Identify which cell holds the provided text, then report its (X, Y) central coordinate. 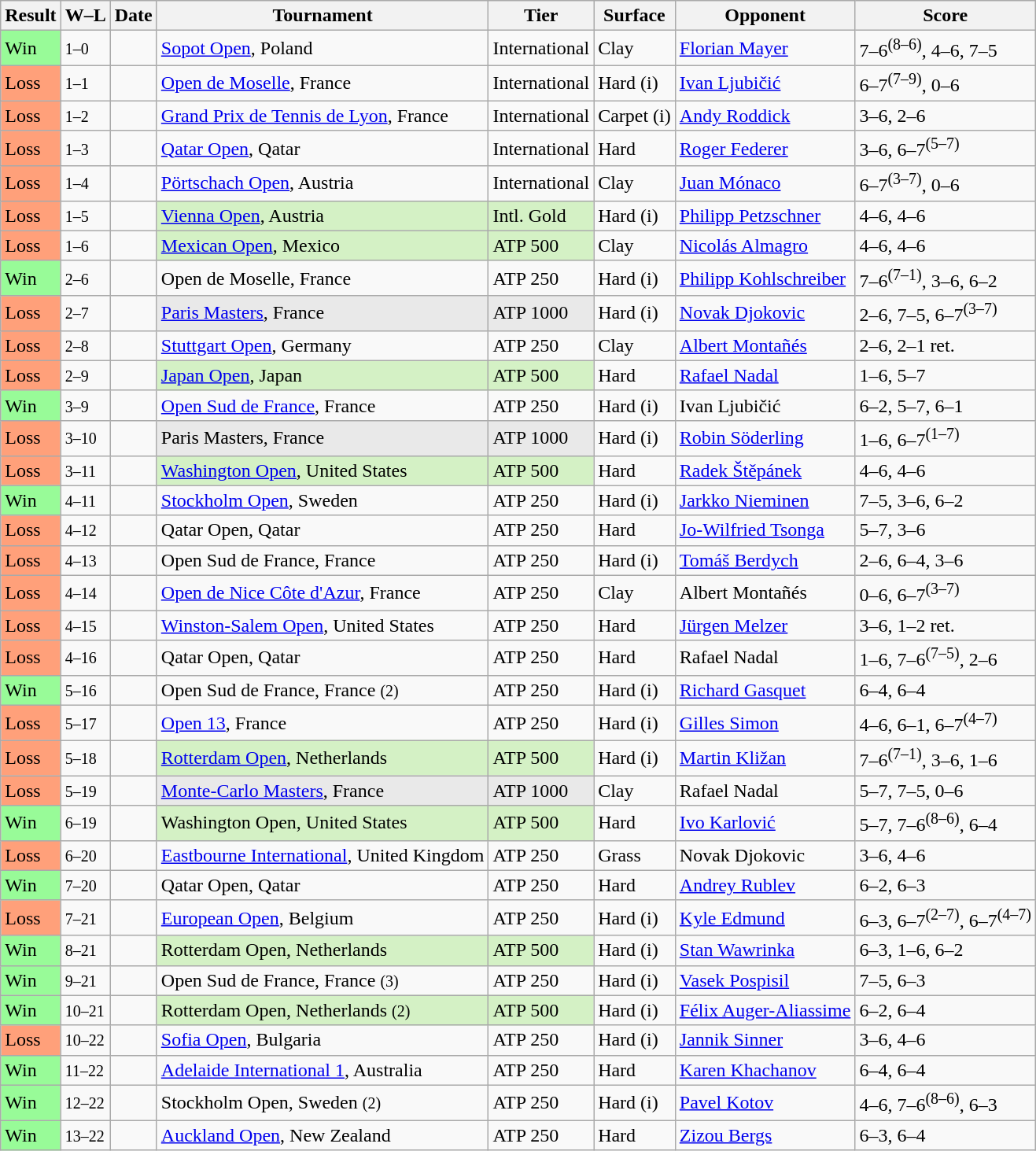
5–7, 3–6 (946, 530)
1–3 (85, 148)
1–6, 5–7 (946, 375)
Jannik Sinner (765, 1040)
Monte-Carlo Masters, France (323, 791)
3–10 (85, 439)
6–7(3–7), 0–6 (946, 184)
Vasek Pospisil (765, 980)
13–22 (85, 1135)
7–6(7–1), 3–6, 1–6 (946, 758)
5–16 (85, 690)
Ivo Karlović (765, 823)
Martin Kližan (765, 758)
2–7 (85, 313)
2–6 (85, 279)
European Open, Belgium (323, 917)
8–21 (85, 950)
Gilles Simon (765, 724)
6–2, 5–7, 6–1 (946, 405)
Eastbourne International, United Kingdom (323, 855)
Jürgen Melzer (765, 625)
Surface (635, 16)
Japan Open, Japan (323, 375)
1–6, 7–6(7–5), 2–6 (946, 658)
Kyle Edmund (765, 917)
Zizou Bergs (765, 1135)
3–6, 1–2 ret. (946, 625)
6–3, 1–6, 6–2 (946, 950)
3–9 (85, 405)
2–6, 6–4, 3–6 (946, 560)
7–6(8–6), 4–6, 7–5 (946, 49)
2–6, 2–1 ret. (946, 345)
Score (946, 16)
Auckland Open, New Zealand (323, 1135)
7–21 (85, 917)
3–6, 2–6 (946, 116)
4–12 (85, 530)
Grass (635, 855)
Sopot Open, Poland (323, 49)
Grand Prix de Tennis de Lyon, France (323, 116)
Stockholm Open, Sweden (323, 500)
Mexican Open, Mexico (323, 245)
7–5, 3–6, 6–2 (946, 500)
Stockholm Open, Sweden (2) (323, 1103)
Vienna Open, Austria (323, 216)
Rotterdam Open, Netherlands (2) (323, 1010)
4–11 (85, 500)
4–15 (85, 625)
4–6, 7–6(8–6), 6–3 (946, 1103)
Pavel Kotov (765, 1103)
1–1 (85, 83)
Open de Nice Côte d'Azur, France (323, 593)
Open Sud de France, France (3) (323, 980)
6–3, 6–4 (946, 1135)
Roger Federer (765, 148)
3–6, 6–7(5–7) (946, 148)
10–22 (85, 1040)
Open Sud de France, France (2) (323, 690)
Carpet (i) (635, 116)
11–22 (85, 1070)
6–2, 6–3 (946, 885)
Tomáš Berdych (765, 560)
Result (31, 16)
Date (134, 16)
4–13 (85, 560)
1–5 (85, 216)
3–11 (85, 470)
Philipp Petzschner (765, 216)
2–6, 7–5, 6–7(3–7) (946, 313)
Radek Štěpánek (765, 470)
Tournament (323, 16)
Félix Auger-Aliassime (765, 1010)
1–0 (85, 49)
Tier (541, 16)
7–20 (85, 885)
Opponent (765, 16)
2–8 (85, 345)
Richard Gasquet (765, 690)
4–14 (85, 593)
2–9 (85, 375)
6–3, 6–7(2–7), 6–7(4–7) (946, 917)
6–7(7–9), 0–6 (946, 83)
Stan Wawrinka (765, 950)
Karen Khachanov (765, 1070)
Intl. Gold (541, 216)
Sofia Open, Bulgaria (323, 1040)
0–6, 6–7(3–7) (946, 593)
Philipp Kohlschreiber (765, 279)
5–7, 7–6(8–6), 6–4 (946, 823)
Pörtschach Open, Austria (323, 184)
5–7, 7–5, 0–6 (946, 791)
1–4 (85, 184)
4–16 (85, 658)
1–2 (85, 116)
Juan Mónaco (765, 184)
1–6 (85, 245)
7–6(7–1), 3–6, 6–2 (946, 279)
9–21 (85, 980)
7–5, 6–3 (946, 980)
5–17 (85, 724)
Andrey Rublev (765, 885)
Andy Roddick (765, 116)
Open 13, France (323, 724)
5–19 (85, 791)
Adelaide International 1, Australia (323, 1070)
Jarkko Nieminen (765, 500)
5–18 (85, 758)
Nicolás Almagro (765, 245)
Winston-Salem Open, United States (323, 625)
6–2, 6–4 (946, 1010)
4–6, 6–1, 6–7(4–7) (946, 724)
Stuttgart Open, Germany (323, 345)
W–L (85, 16)
Robin Söderling (765, 439)
1–6, 6–7(1–7) (946, 439)
12–22 (85, 1103)
Jo-Wilfried Tsonga (765, 530)
6–19 (85, 823)
10–21 (85, 1010)
Florian Mayer (765, 49)
6–20 (85, 855)
